Return (X, Y) of the center of cell containing provided text 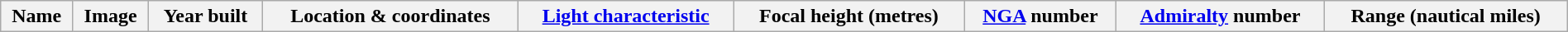
Focal height (metres) (849, 16)
Image (111, 16)
Location & coordinates (390, 16)
Range (nautical miles) (1446, 16)
Light characteristic (625, 16)
NGA number (1040, 16)
Name (36, 16)
Admiralty number (1221, 16)
Year built (206, 16)
